Search for the cell housing the specified text and yield its [x, y] center coordinate. 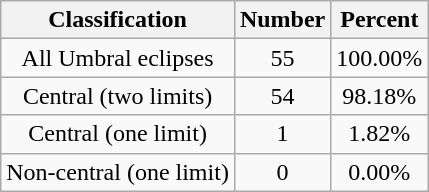
Classification [118, 20]
Non-central (one limit) [118, 172]
Central (one limit) [118, 134]
All Umbral eclipses [118, 58]
Percent [380, 20]
Central (two limits) [118, 96]
54 [282, 96]
98.18% [380, 96]
100.00% [380, 58]
1.82% [380, 134]
0.00% [380, 172]
1 [282, 134]
55 [282, 58]
Number [282, 20]
0 [282, 172]
